Locate the cell with the specified text and output its [x, y] center coordinate. 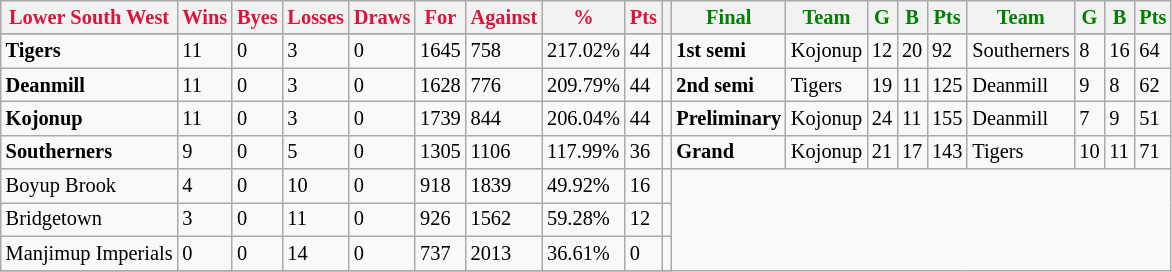
1106 [504, 152]
1305 [440, 152]
Byes [257, 17]
20 [912, 51]
Preliminary [728, 118]
7 [1089, 118]
758 [504, 51]
Wins [204, 17]
2013 [504, 253]
21 [882, 152]
92 [947, 51]
Against [504, 17]
1645 [440, 51]
64 [1152, 51]
Draws [382, 17]
217.02% [584, 51]
62 [1152, 85]
918 [440, 186]
71 [1152, 152]
24 [882, 118]
36 [644, 152]
117.99% [584, 152]
206.04% [584, 118]
1628 [440, 85]
Losses [316, 17]
Boyup Brook [90, 186]
4 [204, 186]
Final [728, 17]
143 [947, 152]
776 [504, 85]
14 [316, 253]
209.79% [584, 85]
1st semi [728, 51]
Manjimup Imperials [90, 253]
Bridgetown [90, 219]
155 [947, 118]
1839 [504, 186]
737 [440, 253]
59.28% [584, 219]
51 [1152, 118]
17 [912, 152]
926 [440, 219]
2nd semi [728, 85]
5 [316, 152]
19 [882, 85]
844 [504, 118]
1739 [440, 118]
1562 [504, 219]
For [440, 17]
% [584, 17]
36.61% [584, 253]
49.92% [584, 186]
125 [947, 85]
Lower South West [90, 17]
Grand [728, 152]
